Return the (x, y) coordinate for the center point of the cell that contains the specified text.  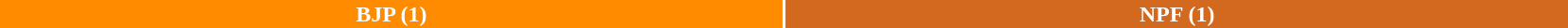
BJP (1) (392, 14)
